For the text-containing cell, return its midpoint in (X, Y) coordinate format. 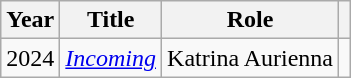
Incoming (111, 58)
Year (30, 20)
Katrina Aurienna (250, 58)
2024 (30, 58)
Title (111, 20)
Role (250, 20)
